Scan for the cell matching the given text and deliver its (X, Y) coordinate at center. 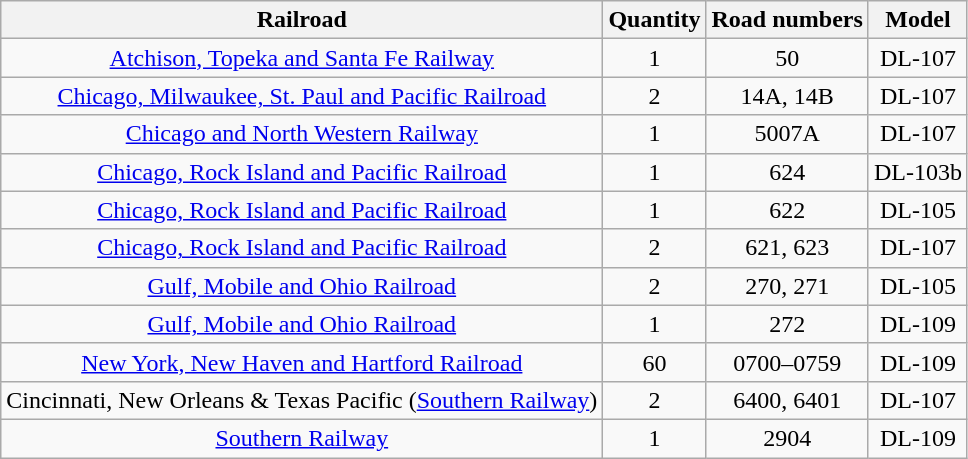
Southern Railway (302, 438)
Road numbers (787, 20)
50 (787, 58)
Atchison, Topeka and Santa Fe Railway (302, 58)
DL-103b (918, 172)
Cincinnati, New Orleans & Texas Pacific (Southern Railway) (302, 400)
621, 623 (787, 248)
Quantity (654, 20)
622 (787, 210)
624 (787, 172)
Chicago and North Western Railway (302, 134)
Chicago, Milwaukee, St. Paul and Pacific Railroad (302, 96)
Model (918, 20)
5007A (787, 134)
New York, New Haven and Hartford Railroad (302, 362)
0700–0759 (787, 362)
270, 271 (787, 286)
2904 (787, 438)
6400, 6401 (787, 400)
272 (787, 324)
Railroad (302, 20)
14A, 14B (787, 96)
60 (654, 362)
